Return the [X, Y] coordinate for the center point of the cell that contains the specified text.  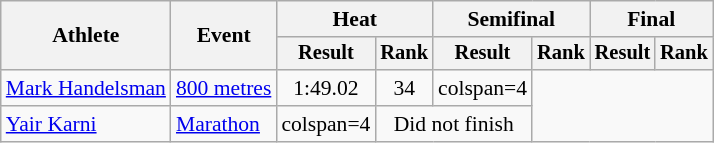
Event [224, 36]
Athlete [86, 36]
800 metres [224, 88]
Yair Karni [86, 124]
Final [652, 19]
1:49.02 [326, 88]
Marathon [224, 124]
Heat [354, 19]
Mark Handelsman [86, 88]
Did not finish [454, 124]
34 [404, 88]
Semifinal [512, 19]
